Extract the [x, y] coordinate from the center of the cell holding the provided text.  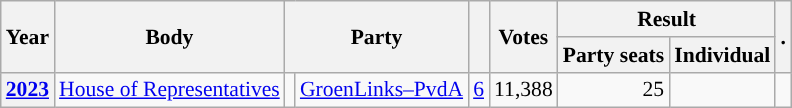
Result [667, 19]
Year [28, 36]
2023 [28, 90]
Votes [524, 36]
11,388 [524, 90]
. [783, 36]
Party [376, 36]
Body [170, 36]
GroenLinks–PvdA [382, 90]
Party seats [614, 55]
House of Representatives [170, 90]
Individual [722, 55]
6 [478, 90]
25 [614, 90]
